Output the [x, y] coordinate of the center of the cell containing the given text.  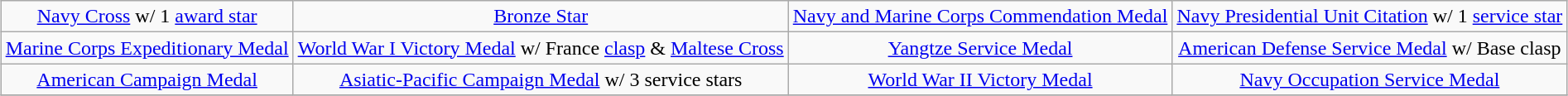
Navy Presidential Unit Citation w/ 1 service star [1369, 17]
Navy Occupation Service Medal [1369, 79]
American Campaign Medal [147, 79]
World War II Victory Medal [980, 79]
World War I Victory Medal w/ France clasp & Maltese Cross [541, 48]
Navy Cross w/ 1 award star [147, 17]
Bronze Star [541, 17]
Yangtze Service Medal [980, 48]
Asiatic-Pacific Campaign Medal w/ 3 service stars [541, 79]
Navy and Marine Corps Commendation Medal [980, 17]
American Defense Service Medal w/ Base clasp [1369, 48]
Marine Corps Expeditionary Medal [147, 48]
